Provide the (X, Y) coordinate of the cell's center where the given text is located.  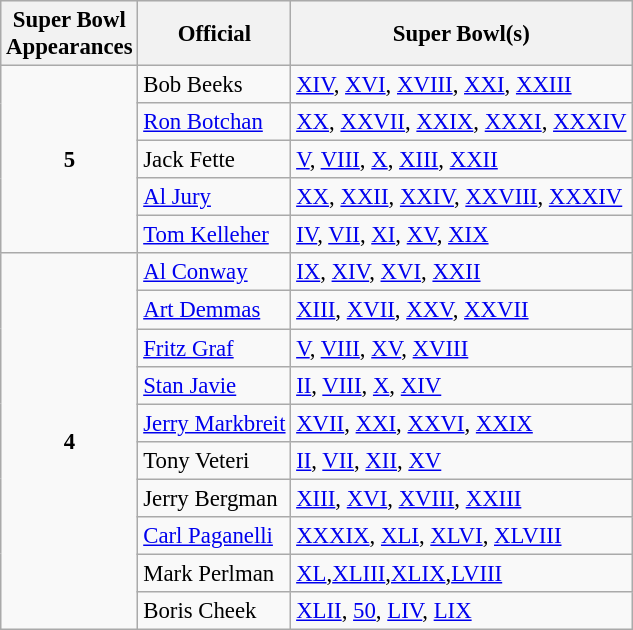
XVII, XXI, XXVI, XXIX (462, 423)
Jack Fette (214, 160)
Tom Kelleher (214, 235)
5 (70, 160)
V, VIII, X, XIII, XXII (462, 160)
II, VII, XII, XV (462, 460)
Art Demmas (214, 310)
Boris Cheek (214, 611)
Jerry Markbreit (214, 423)
Ron Botchan (214, 122)
XIV, XVI, XVIII, XXI, XXIII (462, 85)
XXXIX, XLI, XLVI, XLVIII (462, 536)
Fritz Graf (214, 348)
IX, XIV, XVI, XXII (462, 273)
XL,XLIII,XLIX,LVIII (462, 573)
XIII, XVII, XXV, XXVII (462, 310)
Official (214, 34)
Tony Veteri (214, 460)
Super BowlAppearances (70, 34)
4 (70, 442)
Stan Javie (214, 385)
Bob Beeks (214, 85)
XLII, 50, LIV, LIX (462, 611)
XIII, XVI, XVIII, XXIII (462, 498)
Jerry Bergman (214, 498)
XX, XXII, XXIV, XXVIII, XXXIV (462, 197)
II, VIII, X, XIV (462, 385)
Carl Paganelli (214, 536)
V, VIII, XV, XVIII (462, 348)
IV, VII, XI, XV, XIX (462, 235)
Super Bowl(s) (462, 34)
XX, XXVII, XXIX, XXXI, XXXIV (462, 122)
Al Conway (214, 273)
Al Jury (214, 197)
Mark Perlman (214, 573)
